Return (X, Y) of the center of cell containing provided text 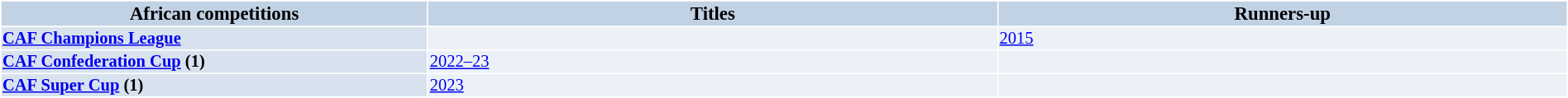
2023 (713, 85)
Runners-up (1282, 14)
Titles (713, 14)
African competitions (215, 14)
2015 (1282, 38)
CAF Super Cup (1) (215, 85)
2022–23 (713, 62)
CAF Confederation Cup (1) (215, 62)
CAF Champions League (215, 38)
